Pinpoint the cell where the given text exists, returning its (X, Y) midpoint coordinate. 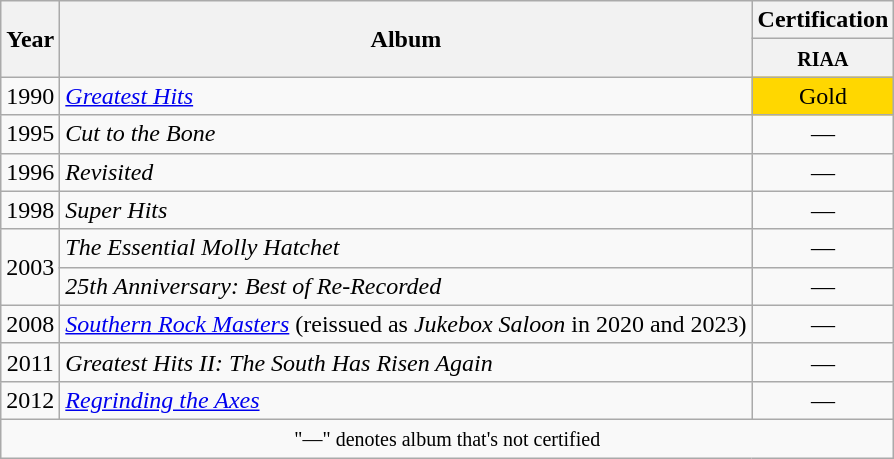
Super Hits (406, 210)
The Essential Molly Hatchet (406, 248)
2011 (30, 362)
Cut to the Bone (406, 134)
Southern Rock Masters (reissued as Jukebox Saloon in 2020 and 2023) (406, 324)
"—" denotes album that's not certified (448, 438)
Certification (823, 20)
RIAA (823, 58)
1998 (30, 210)
Greatest Hits (406, 96)
2012 (30, 400)
Gold (823, 96)
1990 (30, 96)
1995 (30, 134)
Revisited (406, 172)
Greatest Hits II: The South Has Risen Again (406, 362)
25th Anniversary: Best of Re-Recorded (406, 286)
Album (406, 39)
Year (30, 39)
2003 (30, 267)
1996 (30, 172)
Regrinding the Axes (406, 400)
2008 (30, 324)
